Determine the [X, Y] coordinate at the center of the cell enclosing the given text.  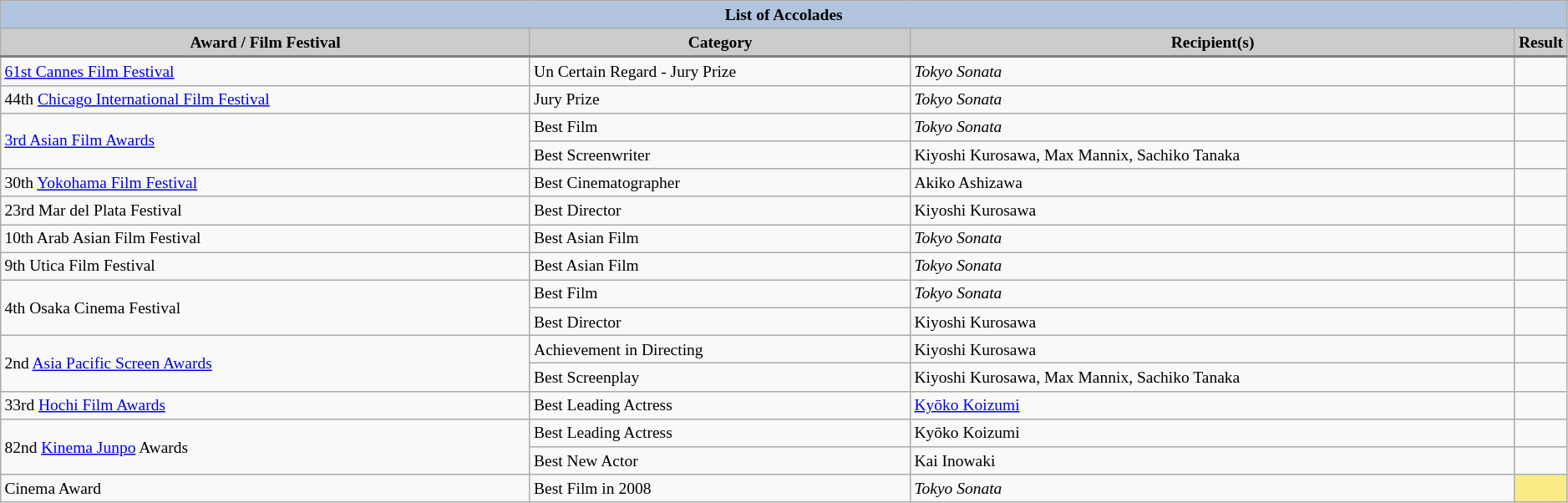
30th Yokohama Film Festival [266, 182]
Category [720, 43]
Un Certain Regard - Jury Prize [720, 71]
44th Chicago International Film Festival [266, 99]
9th Utica Film Festival [266, 266]
Recipient(s) [1213, 43]
Best New Actor [720, 461]
Best Screenwriter [720, 155]
Jury Prize [720, 99]
Award / Film Festival [266, 43]
Akiko Ashizawa [1213, 182]
Best Cinematographer [720, 182]
Best Screenplay [720, 378]
33rd Hochi Film Awards [266, 404]
23rd Mar del Plata Festival [266, 211]
Result [1540, 43]
82nd Kinema Junpo Awards [266, 446]
Achievement in Directing [720, 349]
61st Cannes Film Festival [266, 71]
Best Film in 2008 [720, 488]
Cinema Award [266, 488]
3rd Asian Film Awards [266, 140]
Kai Inowaki [1213, 461]
List of Accolades [784, 15]
2nd Asia Pacific Screen Awards [266, 364]
10th Arab Asian Film Festival [266, 237]
4th Osaka Cinema Festival [266, 307]
